Provide the (x, y) coordinate of the cell's center where the given text is located.  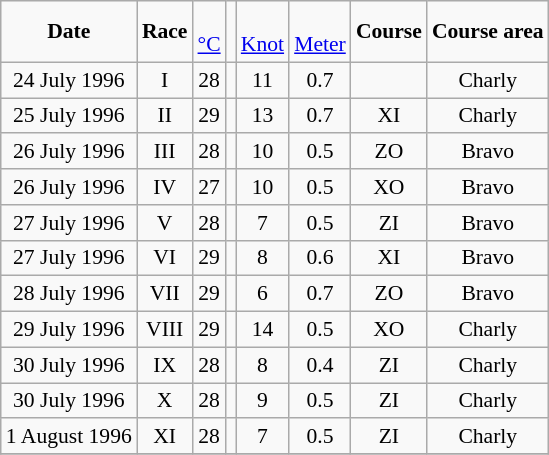
Meter (320, 32)
X (165, 401)
25 July 1996 (69, 116)
Course (389, 32)
II (165, 116)
I (165, 80)
28 July 1996 (69, 294)
Race (165, 32)
III (165, 152)
9 (262, 401)
VII (165, 294)
11 (262, 80)
13 (262, 116)
VI (165, 258)
Course area (488, 32)
0.6 (320, 258)
°C (210, 32)
IX (165, 365)
Knot (262, 32)
V (165, 223)
29 July 1996 (69, 330)
1 August 1996 (69, 437)
24 July 1996 (69, 80)
Date (69, 32)
6 (262, 294)
IV (165, 187)
27 (210, 187)
VIII (165, 330)
14 (262, 330)
0.4 (320, 365)
